Search for the cell housing the specified text and yield its (x, y) center coordinate. 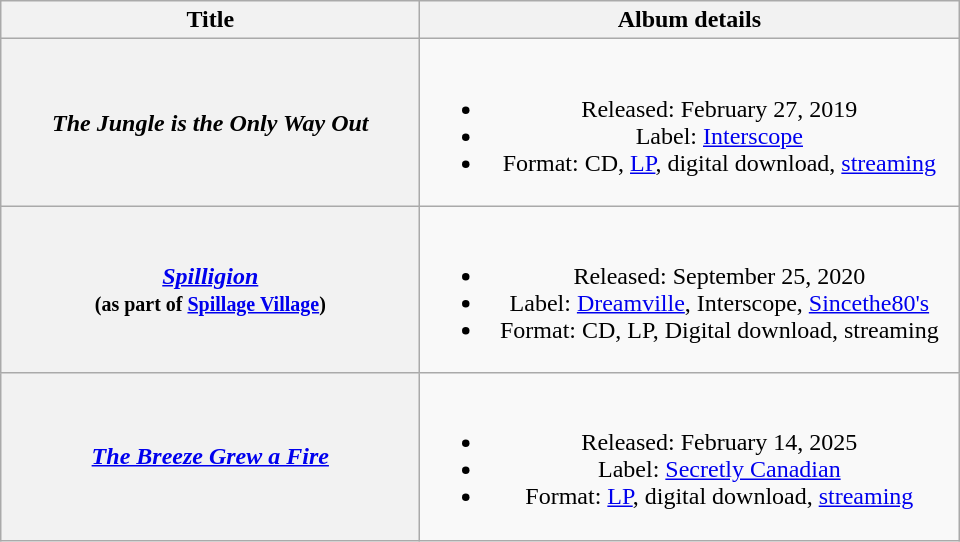
Spilligion (as part of Spillage Village) (210, 290)
Title (210, 20)
Album details (690, 20)
Released: February 14, 2025Label: Secretly CanadianFormat: LP, digital download, streaming (690, 456)
The Jungle is the Only Way Out (210, 122)
The Breeze Grew a Fire (210, 456)
Released: September 25, 2020Label: Dreamville, Interscope, Sincethe80'sFormat: CD, LP, Digital download, streaming (690, 290)
Released: February 27, 2019Label: InterscopeFormat: CD, LP, digital download, streaming (690, 122)
